Search for the cell housing the specified text and yield its [X, Y] center coordinate. 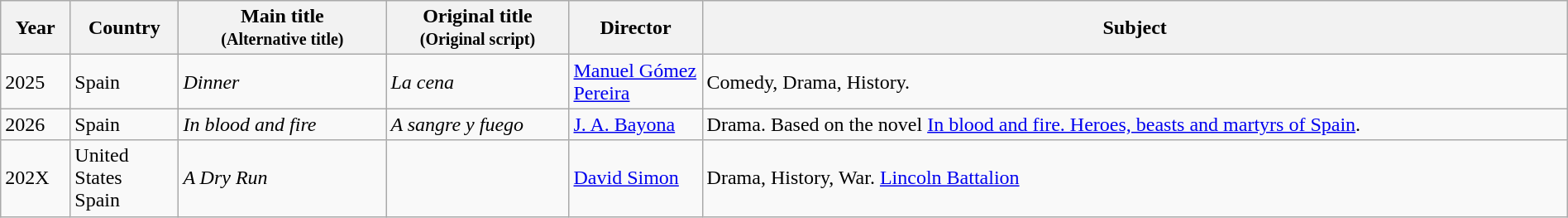
A sangre y fuego [478, 124]
Subject [1135, 28]
Dinner [283, 81]
202X [36, 178]
2025 [36, 81]
Main title(Alternative title) [283, 28]
United StatesSpain [124, 178]
Drama, History, War. Lincoln Battalion [1135, 178]
Director [635, 28]
Year [36, 28]
In blood and fire [283, 124]
Original title(Original script) [478, 28]
J. A. Bayona [635, 124]
La cena [478, 81]
Drama. Based on the novel In blood and fire. Heroes, beasts and martyrs of Spain. [1135, 124]
Comedy, Drama, History. [1135, 81]
2026 [36, 124]
Country [124, 28]
A Dry Run [283, 178]
Manuel Gómez Pereira [635, 81]
David Simon [635, 178]
